Find where the given text appears and provide that cell's center as [X, Y] coordinate. 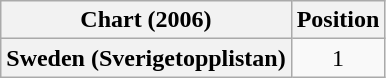
Position [338, 20]
Sweden (Sverigetopplistan) [146, 58]
1 [338, 58]
Chart (2006) [146, 20]
